Pinpoint the cell where the given text exists, returning its (x, y) midpoint coordinate. 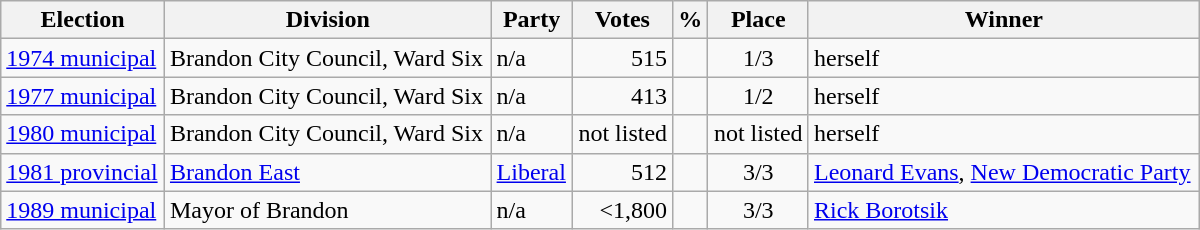
512 (622, 172)
1/2 (758, 96)
Brandon East (328, 172)
1977 municipal (83, 96)
Division (328, 20)
515 (622, 58)
1981 provincial (83, 172)
Place (758, 20)
Leonard Evans, New Democratic Party (1004, 172)
1980 municipal (83, 134)
Liberal (532, 172)
Election (83, 20)
<1,800 (622, 210)
Votes (622, 20)
1974 municipal (83, 58)
1989 municipal (83, 210)
1/3 (758, 58)
% (690, 20)
Winner (1004, 20)
Rick Borotsik (1004, 210)
Mayor of Brandon (328, 210)
413 (622, 96)
Party (532, 20)
